Pinpoint the cell where the given text exists, returning its (X, Y) midpoint coordinate. 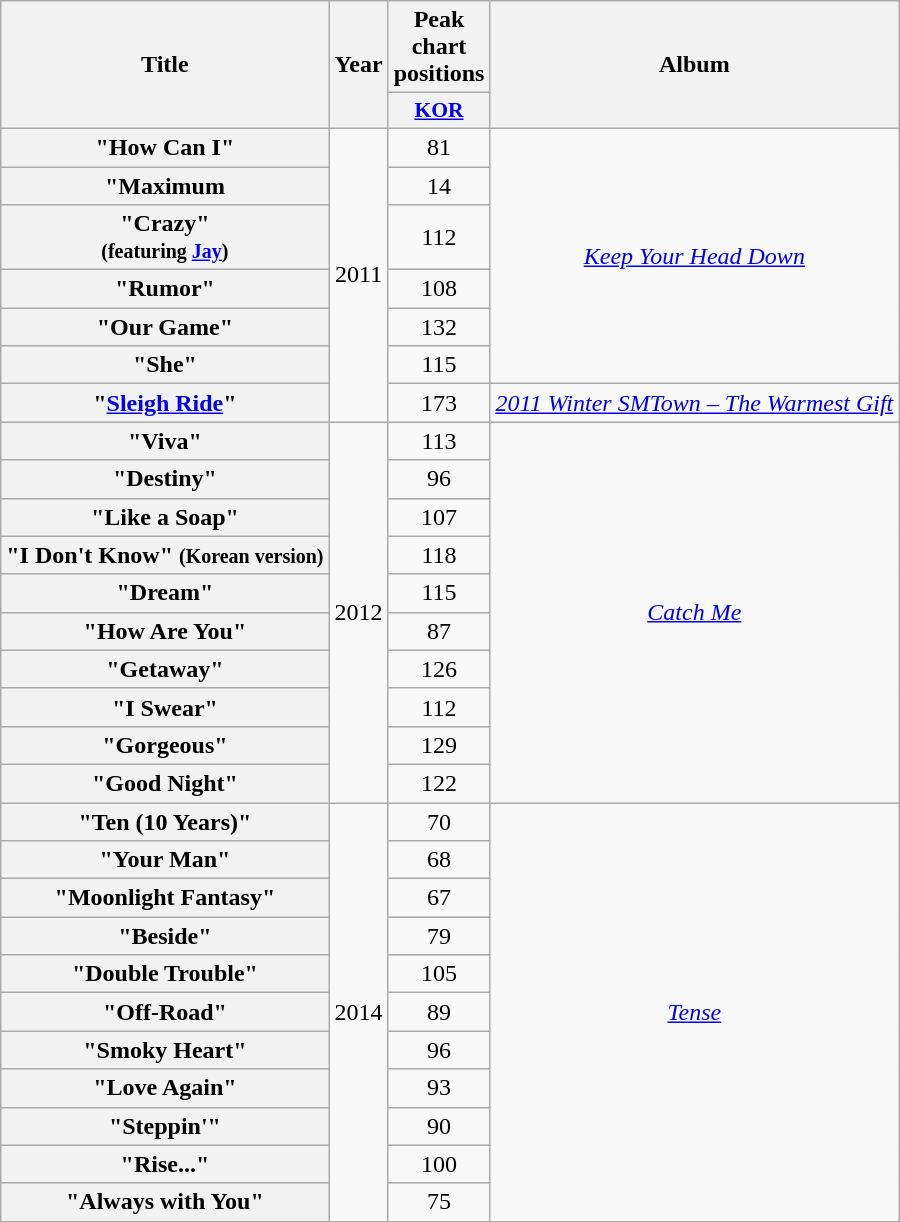
129 (439, 745)
105 (439, 974)
89 (439, 1012)
"How Are You" (165, 631)
126 (439, 669)
"Steppin'" (165, 1126)
Peak chart positions (439, 47)
Keep Your Head Down (694, 256)
"Moonlight Fantasy" (165, 898)
"Crazy"(featuring Jay) (165, 238)
KOR (439, 111)
"Your Man" (165, 860)
"Getaway" (165, 669)
Catch Me (694, 612)
Title (165, 65)
"Off-Road" (165, 1012)
2012 (358, 612)
"Dream" (165, 593)
"Like a Soap" (165, 517)
87 (439, 631)
"Destiny" (165, 479)
14 (439, 185)
90 (439, 1126)
2011 Winter SMTown – The Warmest Gift (694, 403)
173 (439, 403)
2011 (358, 274)
2014 (358, 1012)
81 (439, 147)
70 (439, 821)
"Rise..." (165, 1164)
"Always with You" (165, 1202)
93 (439, 1088)
107 (439, 517)
"Maximum (165, 185)
75 (439, 1202)
"Gorgeous" (165, 745)
"I Don't Know" (Korean version) (165, 555)
Tense (694, 1012)
"Our Game" (165, 327)
132 (439, 327)
122 (439, 783)
"Double Trouble" (165, 974)
"She" (165, 365)
"Smoky Heart" (165, 1050)
68 (439, 860)
"Beside" (165, 936)
"Good Night" (165, 783)
"I Swear" (165, 707)
"Ten (10 Years)" (165, 821)
Album (694, 65)
"How Can I" (165, 147)
67 (439, 898)
118 (439, 555)
79 (439, 936)
100 (439, 1164)
"Viva" (165, 441)
"Rumor" (165, 289)
"Love Again" (165, 1088)
113 (439, 441)
"Sleigh Ride" (165, 403)
Year (358, 65)
108 (439, 289)
